Extract the (X, Y) coordinate from the center of the cell holding the provided text.  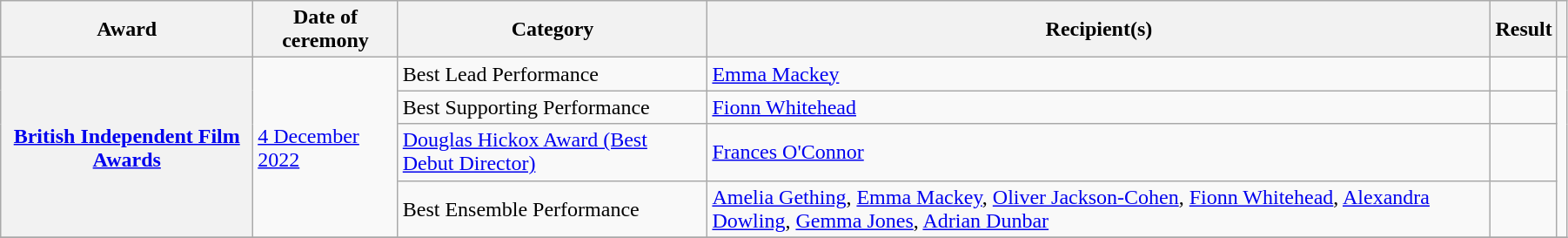
Result (1524, 30)
Recipient(s) (1099, 30)
Fionn Whitehead (1099, 107)
Best Lead Performance (553, 74)
British Independent Film Awards (127, 147)
Douglas Hickox Award (Best Debut Director) (553, 152)
Award (127, 30)
Date of ceremony (325, 30)
4 December 2022 (325, 147)
Amelia Gething, Emma Mackey, Oliver Jackson-Cohen, Fionn Whitehead, Alexandra Dowling, Gemma Jones, Adrian Dunbar (1099, 209)
Frances O'Connor (1099, 152)
Emma Mackey (1099, 74)
Category (553, 30)
Best Ensemble Performance (553, 209)
Best Supporting Performance (553, 107)
